Capture the cell that displays the provided text and extract its (x, y) central coordinate. 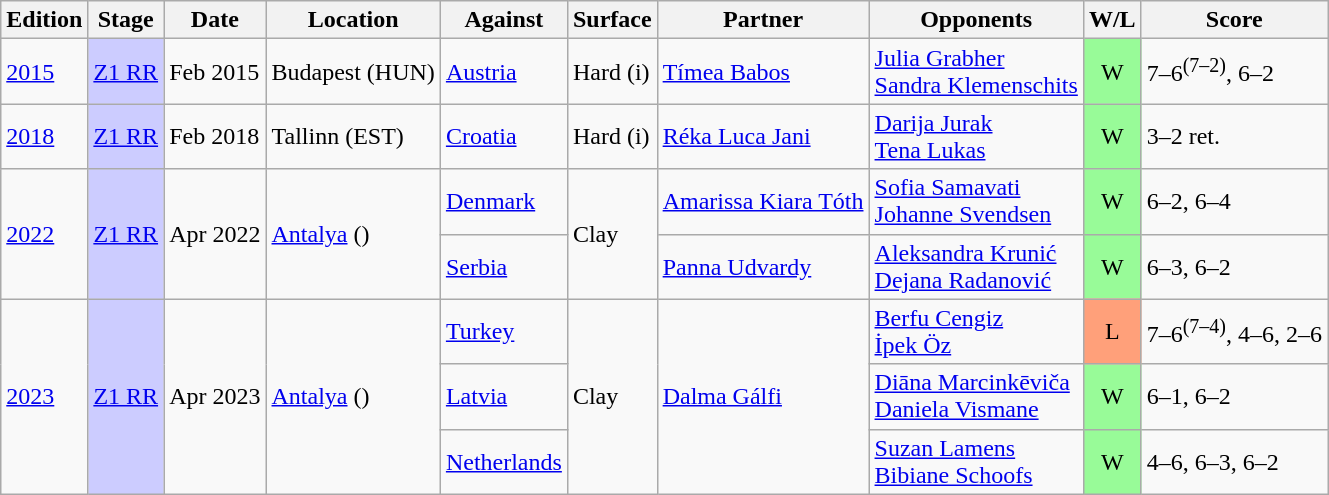
7–6(7–4), 4–6, 2–6 (1234, 332)
Tallinn (EST) (353, 136)
6–3, 6–2 (1234, 266)
Tímea Babos (763, 72)
6–2, 6–4 (1234, 202)
Edition (44, 20)
Opponents (976, 20)
Feb 2018 (215, 136)
Apr 2022 (215, 234)
Latvia (504, 396)
Croatia (504, 136)
Netherlands (504, 462)
Sofia Samavati Johanne Svendsen (976, 202)
2022 (44, 234)
Austria (504, 72)
Partner (763, 20)
3–2 ret. (1234, 136)
Amarissa Kiara Tóth (763, 202)
Feb 2015 (215, 72)
L (1112, 332)
6–1, 6–2 (1234, 396)
Turkey (504, 332)
Suzan Lamens Bibiane Schoofs (976, 462)
Serbia (504, 266)
Date (215, 20)
Apr 2023 (215, 396)
2023 (44, 396)
Réka Luca Jani (763, 136)
Julia Grabher Sandra Klemenschits (976, 72)
Budapest (HUN) (353, 72)
W/L (1112, 20)
Denmark (504, 202)
Stage (126, 20)
Darija Jurak Tena Lukas (976, 136)
Aleksandra Krunić Dejana Radanović (976, 266)
7–6(7–2), 6–2 (1234, 72)
2015 (44, 72)
Panna Udvardy (763, 266)
Dalma Gálfi (763, 396)
2018 (44, 136)
Surface (612, 20)
Against (504, 20)
Score (1234, 20)
Berfu Cengiz İpek Öz (976, 332)
4–6, 6–3, 6–2 (1234, 462)
Location (353, 20)
Diāna Marcinkēviča Daniela Vismane (976, 396)
